Locate the cell with the specified text and output its (X, Y) center coordinate. 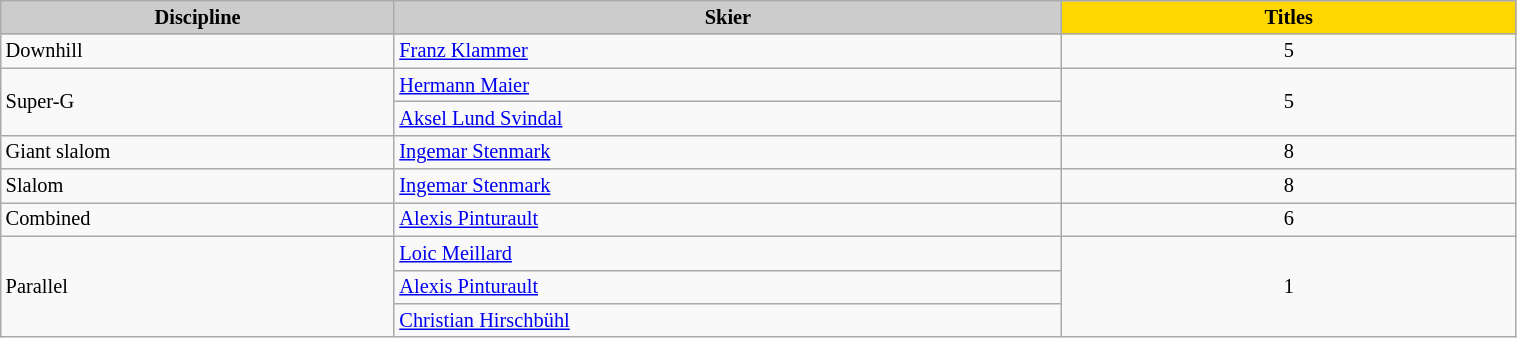
Loic Meillard (728, 253)
6 (1288, 219)
Aksel Lund Svindal (728, 118)
Titles (1288, 17)
Super-G (198, 102)
Christian Hirschbühl (728, 320)
Franz Klammer (728, 51)
Slalom (198, 186)
Parallel (198, 286)
Giant slalom (198, 152)
Skier (728, 17)
Hermann Maier (728, 85)
1 (1288, 286)
Downhill (198, 51)
Combined (198, 219)
Discipline (198, 17)
